Find where the given text appears and provide that cell's center as [x, y] coordinate. 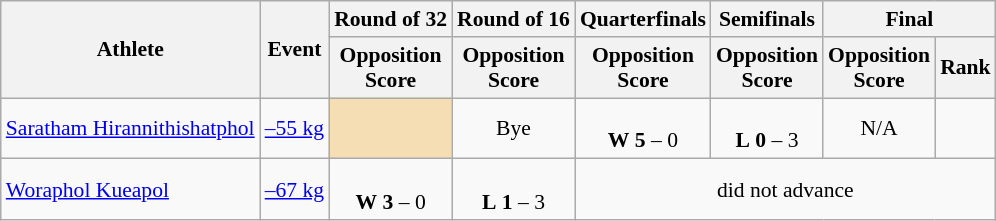
Saratham Hirannithishatphol [130, 128]
L 1 – 3 [514, 190]
did not advance [786, 190]
Semifinals [767, 19]
W 5 – 0 [643, 128]
Athlete [130, 50]
Event [294, 50]
L 0 – 3 [767, 128]
Final [910, 19]
Bye [514, 128]
W 3 – 0 [390, 190]
Rank [966, 68]
Quarterfinals [643, 19]
–55 kg [294, 128]
Round of 16 [514, 19]
Round of 32 [390, 19]
–67 kg [294, 190]
N/A [879, 128]
Woraphol Kueapol [130, 190]
